Output the (X, Y) coordinate of the center of the cell containing the given text.  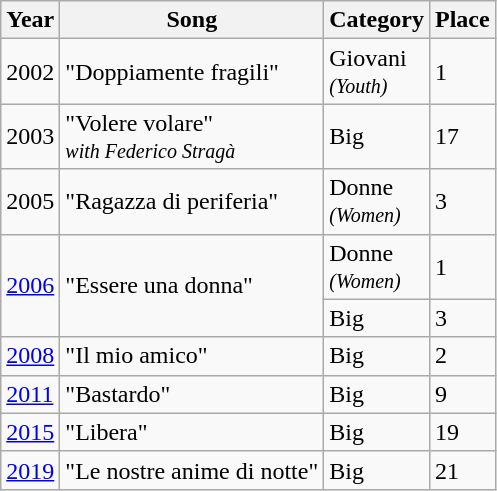
"Libera" (192, 432)
2 (462, 356)
"Essere una donna" (192, 286)
2005 (30, 202)
"Il mio amico" (192, 356)
Category (377, 20)
"Bastardo" (192, 394)
2003 (30, 136)
"Ragazza di periferia" (192, 202)
2008 (30, 356)
Giovani(Youth) (377, 72)
"Doppiamente fragili" (192, 72)
21 (462, 470)
9 (462, 394)
2015 (30, 432)
2006 (30, 286)
2011 (30, 394)
Year (30, 20)
"Volere volare"with Federico Stragà (192, 136)
2002 (30, 72)
17 (462, 136)
Place (462, 20)
Song (192, 20)
2019 (30, 470)
19 (462, 432)
"Le nostre anime di notte" (192, 470)
